Provide the (x, y) coordinate of the cell's center where the given text is located.  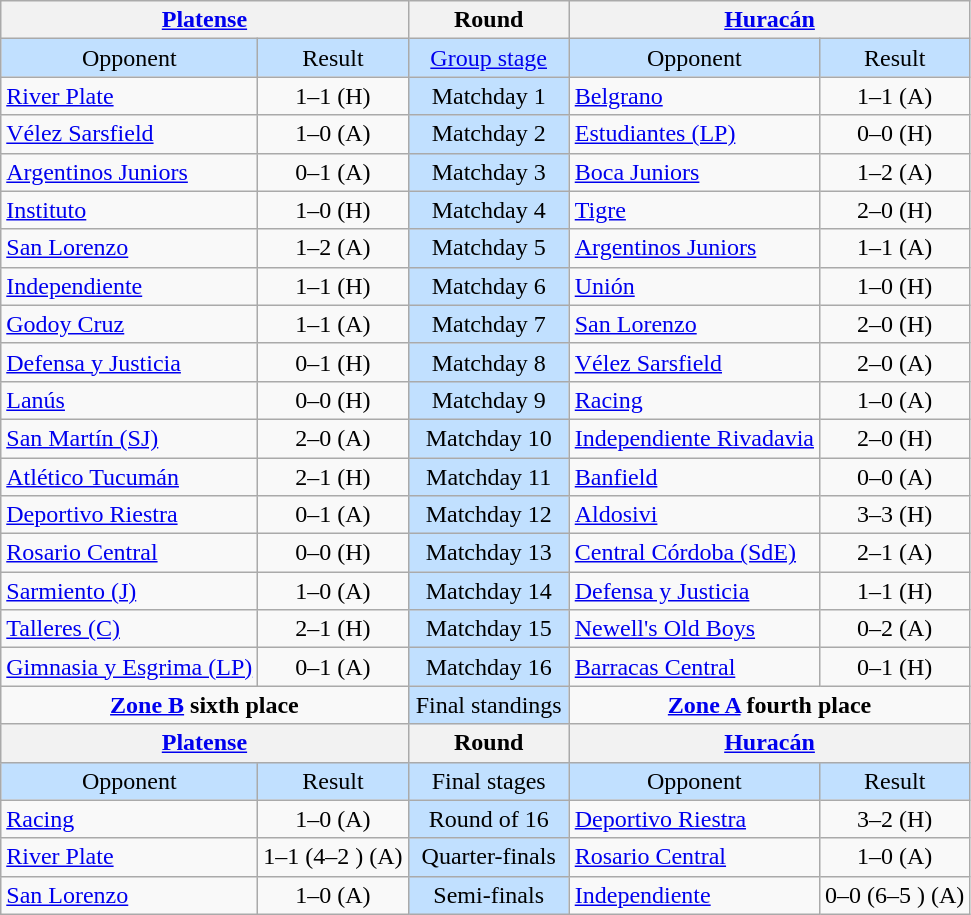
Banfield (694, 477)
Matchday 10 (488, 438)
Zone A fourth place (770, 705)
Final standings (488, 705)
1–1 (4–2 ) (A) (333, 857)
Independiente Rivadavia (694, 438)
Tigre (694, 210)
Matchday 4 (488, 210)
Sarmiento (J) (130, 591)
Matchday 16 (488, 667)
Matchday 15 (488, 629)
Belgrano (694, 96)
Matchday 12 (488, 515)
Instituto (130, 210)
Matchday 5 (488, 248)
Matchday 9 (488, 400)
Semi-finals (488, 895)
Atlético Tucumán (130, 477)
Boca Juniors (694, 172)
Unión (694, 286)
Matchday 7 (488, 324)
Final stages (488, 781)
Lanús (130, 400)
Barracas Central (694, 667)
0–2 (A) (895, 629)
Central Córdoba (SdE) (694, 553)
Aldosivi (694, 515)
Talleres (C) (130, 629)
San Martín (SJ) (130, 438)
Matchday 8 (488, 362)
Matchday 6 (488, 286)
Group stage (488, 58)
0–0 (A) (895, 477)
Godoy Cruz (130, 324)
Matchday 2 (488, 134)
2–1 (A) (895, 553)
3–2 (H) (895, 819)
Matchday 1 (488, 96)
3–3 (H) (895, 515)
Matchday 3 (488, 172)
Round of 16 (488, 819)
Matchday 13 (488, 553)
Matchday 14 (488, 591)
0–0 (6–5 ) (A) (895, 895)
Matchday 11 (488, 477)
Quarter-finals (488, 857)
Estudiantes (LP) (694, 134)
Gimnasia y Esgrima (LP) (130, 667)
Zone B sixth place (204, 705)
Newell's Old Boys (694, 629)
